Capture the cell that displays the provided text and extract its [X, Y] central coordinate. 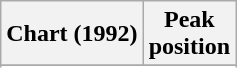
Chart (1992) [72, 34]
Peak position [189, 34]
